Locate the cell with the specified text and output its (x, y) center coordinate. 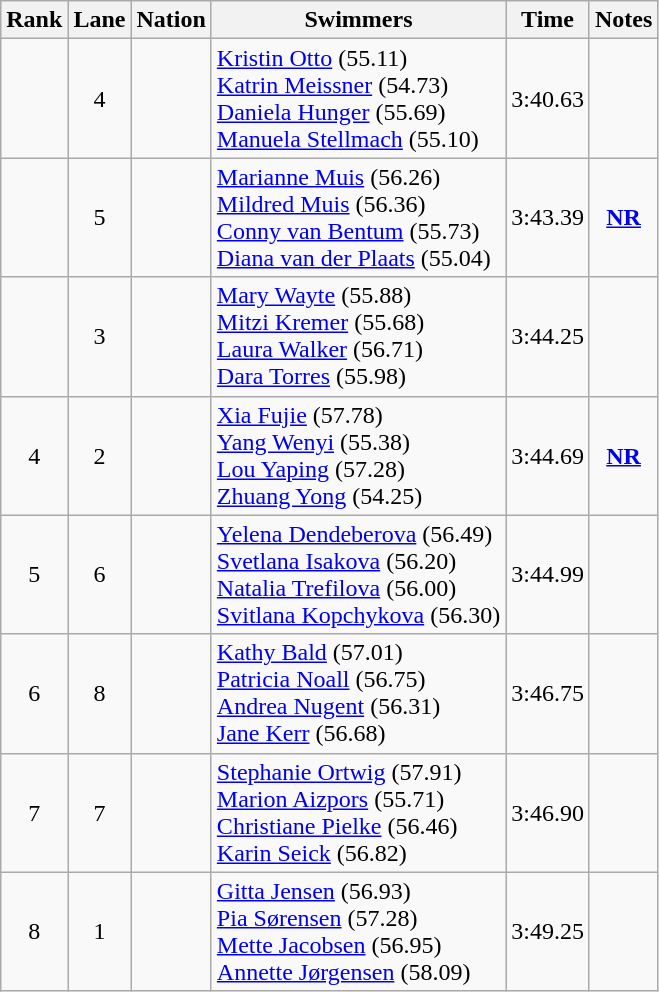
3:46.75 (548, 694)
Mary Wayte (55.88)Mitzi Kremer (55.68)Laura Walker (56.71)Dara Torres (55.98) (358, 336)
Rank (34, 20)
3:40.63 (548, 98)
Notes (623, 20)
Marianne Muis (56.26)Mildred Muis (56.36)Conny van Bentum (55.73)Diana van der Plaats (55.04) (358, 218)
2 (100, 456)
3:44.69 (548, 456)
Kristin Otto (55.11)Katrin Meissner (54.73)Daniela Hunger (55.69)Manuela Stellmach (55.10) (358, 98)
3:44.25 (548, 336)
Nation (171, 20)
3 (100, 336)
3:44.99 (548, 574)
Lane (100, 20)
3:49.25 (548, 932)
3:43.39 (548, 218)
Gitta Jensen (56.93)Pia Sørensen (57.28)Mette Jacobsen (56.95)Annette Jørgensen (58.09) (358, 932)
Yelena Dendeberova (56.49)Svetlana Isakova (56.20)Natalia Trefilova (56.00)Svitlana Kopchykova (56.30) (358, 574)
1 (100, 932)
3:46.90 (548, 812)
Xia Fujie (57.78)Yang Wenyi (55.38)Lou Yaping (57.28)Zhuang Yong (54.25) (358, 456)
Time (548, 20)
Kathy Bald (57.01)Patricia Noall (56.75)Andrea Nugent (56.31)Jane Kerr (56.68) (358, 694)
Stephanie Ortwig (57.91)Marion Aizpors (55.71)Christiane Pielke (56.46)Karin Seick (56.82) (358, 812)
Swimmers (358, 20)
